Extract the (X, Y) coordinate from the center of the cell holding the provided text.  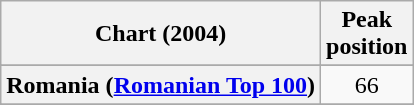
66 (367, 85)
Romania (Romanian Top 100) (161, 85)
Peakposition (367, 34)
Chart (2004) (161, 34)
